Detect which cell encompasses the target text, then output its [X, Y] center coordinate. 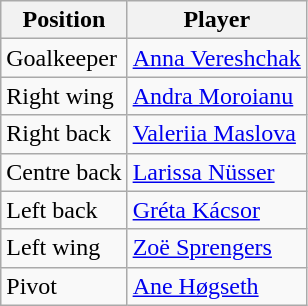
Right wing [64, 96]
Pivot [64, 286]
Valeriia Maslova [216, 134]
Anna Vereshchak [216, 58]
Position [64, 20]
Ane Høgseth [216, 286]
Larissa Nüsser [216, 172]
Gréta Kácsor [216, 210]
Right back [64, 134]
Left wing [64, 248]
Zoë Sprengers [216, 248]
Left back [64, 210]
Goalkeeper [64, 58]
Player [216, 20]
Centre back [64, 172]
Andra Moroianu [216, 96]
